Search for the cell housing the specified text and yield its [X, Y] center coordinate. 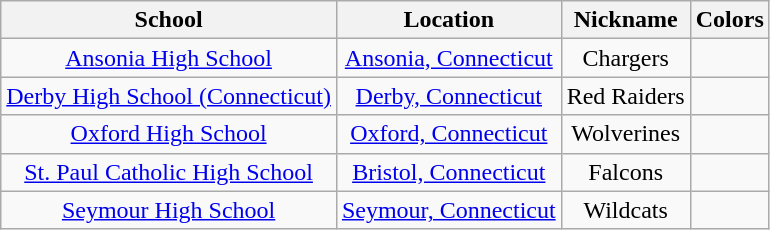
Falcons [626, 172]
Location [448, 20]
Colors [730, 20]
Wolverines [626, 134]
School [169, 20]
Nickname [626, 20]
Wildcats [626, 210]
Ansonia High School [169, 58]
Seymour, Connecticut [448, 210]
Seymour High School [169, 210]
St. Paul Catholic High School [169, 172]
Bristol, Connecticut [448, 172]
Red Raiders [626, 96]
Derby, Connecticut [448, 96]
Derby High School (Connecticut) [169, 96]
Ansonia, Connecticut [448, 58]
Chargers [626, 58]
Oxford, Connecticut [448, 134]
Oxford High School [169, 134]
